Locate the cell with the specified text and output its (X, Y) center coordinate. 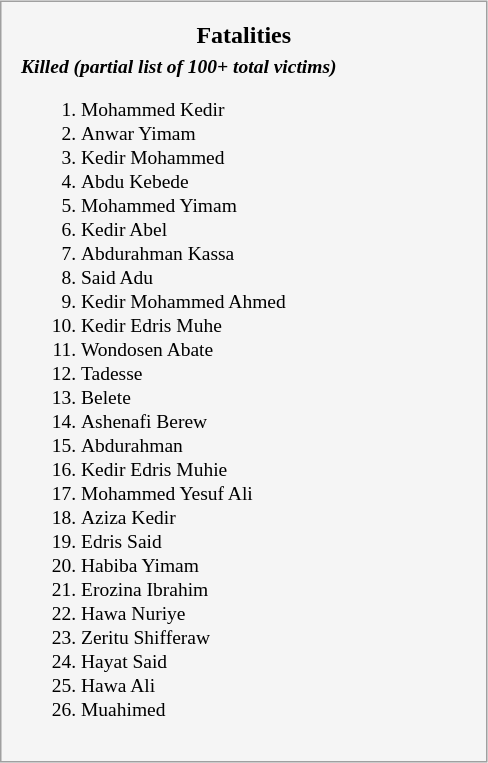
Fatalities (244, 35)
